Find where the given text appears and provide that cell's center as (x, y) coordinate. 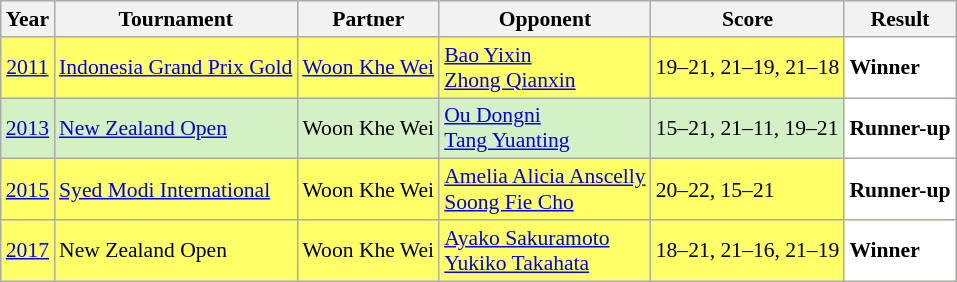
Partner (368, 19)
20–22, 15–21 (748, 190)
Bao Yixin Zhong Qianxin (545, 68)
19–21, 21–19, 21–18 (748, 68)
Year (28, 19)
18–21, 21–16, 21–19 (748, 250)
Score (748, 19)
2017 (28, 250)
Amelia Alicia Anscelly Soong Fie Cho (545, 190)
2013 (28, 128)
2015 (28, 190)
15–21, 21–11, 19–21 (748, 128)
Tournament (176, 19)
Syed Modi International (176, 190)
2011 (28, 68)
Result (900, 19)
Opponent (545, 19)
Ayako Sakuramoto Yukiko Takahata (545, 250)
Indonesia Grand Prix Gold (176, 68)
Ou Dongni Tang Yuanting (545, 128)
